Search for the cell housing the specified text and yield its (x, y) center coordinate. 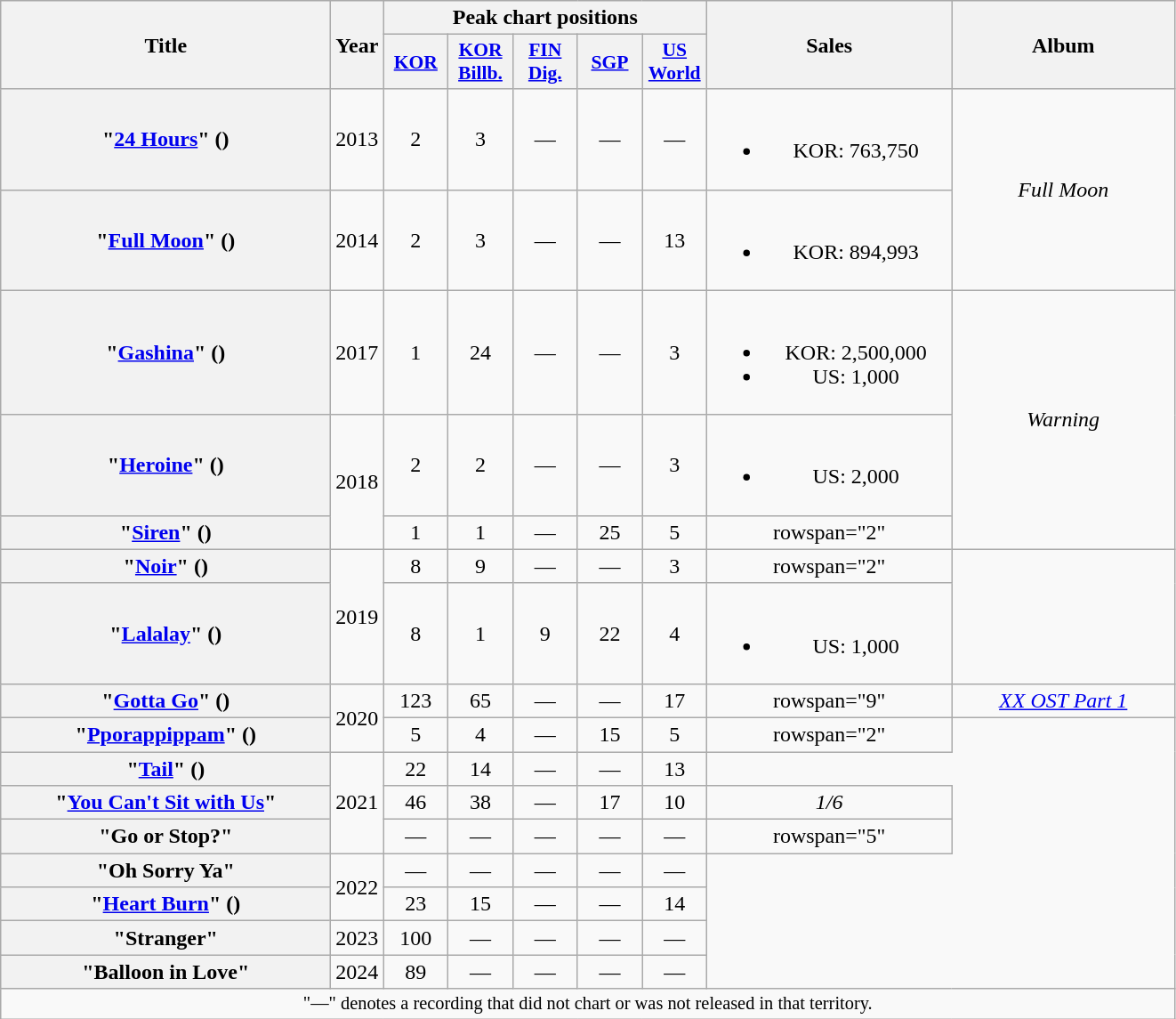
2020 (358, 717)
"Pporappippam" () (165, 734)
Full Moon (1064, 190)
2024 (358, 972)
24 (480, 352)
"You Can't Sit with Us" (165, 803)
KOR: 763,750 (829, 139)
Peak chart positions (545, 18)
XX OST Part 1 (1064, 700)
"Full Moon" () (165, 240)
89 (416, 972)
"Gashina" () (165, 352)
"Gotta Go" () (165, 700)
Title (165, 44)
46 (416, 803)
rowspan="9" (829, 700)
2021 (358, 802)
100 (416, 938)
65 (480, 700)
"Go or Stop?" (165, 837)
KORBillb. (480, 62)
"Heroine" () (165, 465)
23 (416, 904)
"Lalalay" () (165, 634)
38 (480, 803)
KOR: 894,993 (829, 240)
Year (358, 44)
US World (674, 62)
2019 (358, 616)
KOR (416, 62)
"Oh Sorry Ya" (165, 870)
"Noir" () (165, 566)
rowspan="5" (829, 837)
US: 1,000 (829, 634)
123 (416, 700)
"Stranger" (165, 938)
25 (610, 532)
"Balloon in Love" (165, 972)
2023 (358, 938)
US: 2,000 (829, 465)
2014 (358, 240)
KOR: 2,500,000US: 1,000 (829, 352)
"—" denotes a recording that did not chart or was not released in that territory. (588, 1004)
Sales (829, 44)
2022 (358, 887)
SGP (610, 62)
"Tail" () (165, 768)
Album (1064, 44)
2018 (358, 482)
FIN Dig. (544, 62)
"Heart Burn" () (165, 904)
10 (674, 803)
"Siren" () (165, 532)
1/6 (829, 803)
"24 Hours" () (165, 139)
2017 (358, 352)
Warning (1064, 420)
2013 (358, 139)
